Capture the cell that displays the provided text and extract its [x, y] central coordinate. 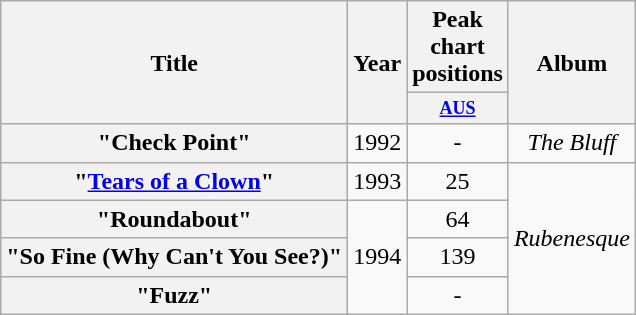
"Tears of a Clown" [174, 181]
Title [174, 62]
Album [572, 62]
1993 [378, 181]
25 [458, 181]
Rubenesque [572, 238]
139 [458, 257]
Year [378, 62]
"Check Point" [174, 143]
Peak chart positions [458, 47]
The Bluff [572, 143]
AUS [458, 108]
64 [458, 219]
1992 [378, 143]
1994 [378, 257]
"So Fine (Why Can't You See?)" [174, 257]
"Fuzz" [174, 295]
"Roundabout" [174, 219]
